From the cell containing the given text, extract its center point as (x, y) coordinate. 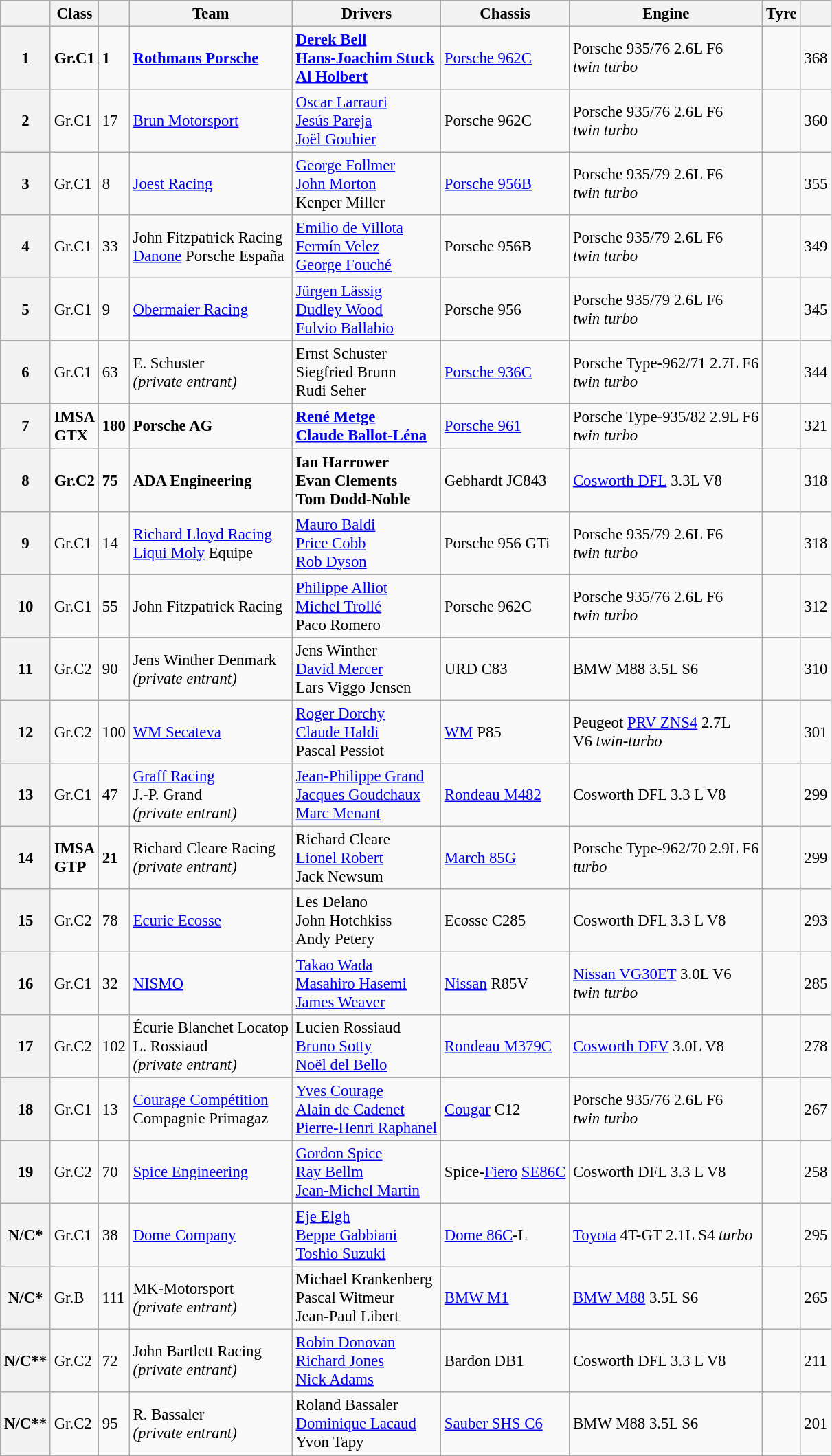
Philippe Alliot Michel Trollé Paco Romero (366, 606)
201 (816, 1424)
Dome 86C-L (504, 1235)
Ecurie Ecosse (210, 921)
Porsche AG (210, 426)
Porsche Type-962/71 2.7L F6twin turbo (666, 372)
15 (26, 921)
368 (816, 58)
Yves Courage Alain de Cadenet Pierre-Henri Raphanel (366, 1110)
70 (114, 1172)
265 (816, 1298)
33 (114, 247)
Courage Compétition Compagnie Primagaz (210, 1110)
IMSAGTX (74, 426)
Roland Bassaler Dominique Lacaud Yvon Tapy (366, 1424)
Cosworth DFV 3.0L V8 (666, 1046)
Derek Bell Hans-Joachim Stuck Al Holbert (366, 58)
278 (816, 1046)
47 (114, 795)
Ernst Schuster Siegfried Brunn Rudi Seher (366, 372)
Eje Elgh Beppe Gabbiani Toshio Suzuki (366, 1235)
293 (816, 921)
3 (26, 184)
Obermaier Racing (210, 310)
Emilio de Villota Fermín Velez George Fouché (366, 247)
Jens Winther Denmark(private entrant) (210, 669)
Nissan R85V (504, 983)
Ecosse C285 (504, 921)
7 (26, 426)
John Bartlett Racing(private entrant) (210, 1361)
18 (26, 1110)
Porsche 936C (504, 372)
100 (114, 732)
URD C83 (504, 669)
285 (816, 983)
Jens Winther David Mercer Lars Viggo Jensen (366, 669)
Dome Company (210, 1235)
344 (816, 372)
Joest Racing (210, 184)
19 (26, 1172)
78 (114, 921)
René Metge Claude Ballot-Léna (366, 426)
102 (114, 1046)
Drivers (366, 14)
Chassis (504, 14)
Porsche 956 (504, 310)
John Fitzpatrick Racing (210, 606)
16 (26, 983)
360 (816, 121)
Sauber SHS C6 (504, 1424)
Porsche Type-962/70 2.9L F6turbo (666, 858)
Bardon DB1 (504, 1361)
12 (26, 732)
355 (816, 184)
63 (114, 372)
ADA Engineering (210, 480)
Jean-Philippe Grand Jacques Goudchaux Marc Menant (366, 795)
Lucien Rossiaud Bruno Sotty Noël del Bello (366, 1046)
258 (816, 1172)
NISMO (210, 983)
Cosworth DFL 3.3L V8 (666, 480)
Tyre (782, 14)
R. Bassaler(private entrant) (210, 1424)
2 (26, 121)
E. Schuster(private entrant) (210, 372)
301 (816, 732)
Jürgen Lässig Dudley Wood Fulvio Ballabio (366, 310)
Cougar C12 (504, 1110)
Rondeau M379C (504, 1046)
MK-Motorsport(private entrant) (210, 1298)
Brun Motorsport (210, 121)
75 (114, 480)
Team (210, 14)
John Fitzpatrick Racing Danone Porsche España (210, 247)
295 (816, 1235)
Takao Wada Masahiro Hasemi James Weaver (366, 983)
Porsche Type-935/82 2.9L F6twin turbo (666, 426)
Mauro Baldi Price Cobb Rob Dyson (366, 543)
Rothmans Porsche (210, 58)
345 (816, 310)
Robin Donovan Richard Jones Nick Adams (366, 1361)
11 (26, 669)
6 (26, 372)
111 (114, 1298)
211 (816, 1361)
Class (74, 14)
Écurie Blanchet Locatop L. Rossiaud(private entrant) (210, 1046)
WM Secateva (210, 732)
Porsche 961 (504, 426)
32 (114, 983)
March 85G (504, 858)
349 (816, 247)
Nissan VG30ET 3.0L V6twin turbo (666, 983)
Porsche 956 GTi (504, 543)
Gr.B (74, 1298)
95 (114, 1424)
267 (816, 1110)
38 (114, 1235)
Spice Engineering (210, 1172)
310 (816, 669)
312 (816, 606)
55 (114, 606)
Graff Racing J.-P. Grand(private entrant) (210, 795)
Les Delano John Hotchkiss Andy Petery (366, 921)
321 (816, 426)
Richard Lloyd Racing Liqui Moly Equipe (210, 543)
180 (114, 426)
Spice-Fiero SE86C (504, 1172)
George Follmer John Morton Kenper Miller (366, 184)
Gordon Spice Ray Bellm Jean-Michel Martin (366, 1172)
Rondeau M482 (504, 795)
Roger Dorchy Claude Haldi Pascal Pessiot (366, 732)
Oscar Larrauri Jesús Pareja Joël Gouhier (366, 121)
BMW M1 (504, 1298)
Engine (666, 14)
21 (114, 858)
Michael Krankenberg Pascal Witmeur Jean-Paul Libert (366, 1298)
Richard Cleare Racing(private entrant) (210, 858)
Peugeot PRV ZNS4 2.7L V6 twin-turbo (666, 732)
90 (114, 669)
Gebhardt JC843 (504, 480)
Richard Cleare Lionel Robert Jack Newsum (366, 858)
10 (26, 606)
5 (26, 310)
IMSAGTP (74, 858)
Toyota 4T-GT 2.1L S4 turbo (666, 1235)
72 (114, 1361)
Ian Harrower Evan Clements Tom Dodd-Noble (366, 480)
4 (26, 247)
WM P85 (504, 732)
